Search for the cell housing the specified text and yield its (x, y) center coordinate. 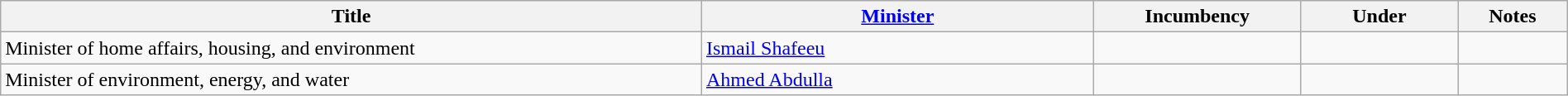
Ismail Shafeeu (898, 48)
Notes (1513, 17)
Minister of environment, energy, and water (351, 79)
Title (351, 17)
Minister (898, 17)
Minister of home affairs, housing, and environment (351, 48)
Incumbency (1198, 17)
Under (1379, 17)
Ahmed Abdulla (898, 79)
